Identify which cell holds the provided text, then report its (x, y) central coordinate. 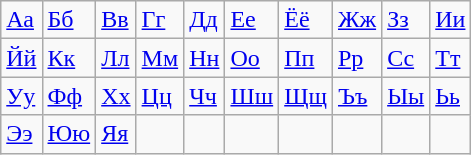
Оо (252, 58)
Яя (116, 134)
Уу (22, 96)
Сс (406, 58)
Ыы (406, 96)
Шш (252, 96)
Жж (356, 20)
Мм (160, 58)
Юю (69, 134)
Ии (450, 20)
Рр (356, 58)
Хх (116, 96)
Цц (160, 96)
Тт (450, 58)
Нн (204, 58)
Щщ (306, 96)
Пп (306, 58)
Йй (22, 58)
Зз (406, 20)
Ъъ (356, 96)
Ее (252, 20)
Дд (204, 20)
Кк (69, 58)
Чч (204, 96)
Лл (116, 58)
Ээ (22, 134)
Фф (69, 96)
Ëë (306, 20)
Ьь (450, 96)
Аа (22, 20)
Гг (160, 20)
Вв (116, 20)
Бб (69, 20)
